Search for the cell housing the specified text and yield its (x, y) center coordinate. 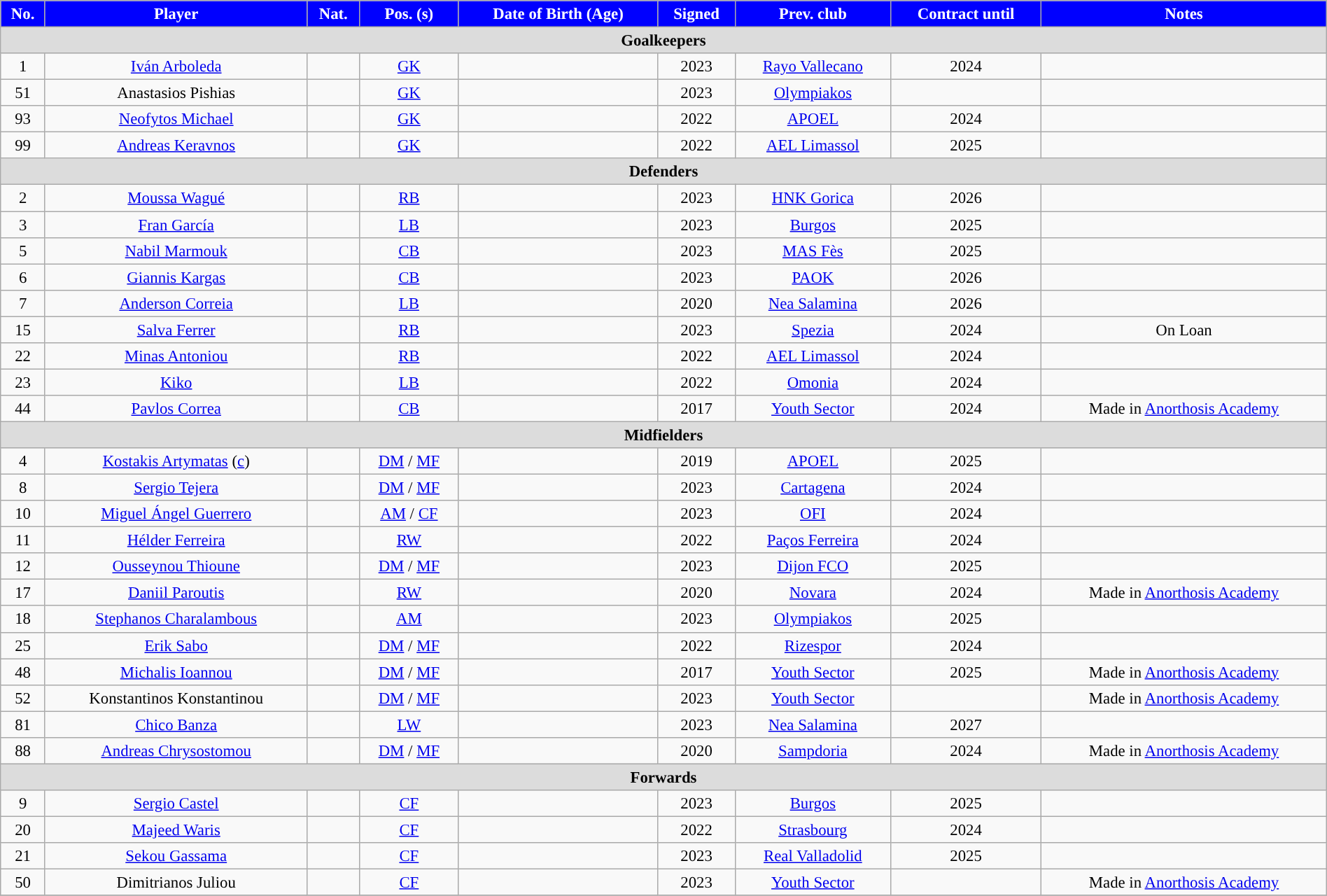
52 (23, 698)
5 (23, 251)
Ousseynou Thioune (176, 566)
Rayo Vallecano (813, 66)
Pavlos Correa (176, 409)
20 (23, 829)
81 (23, 724)
AM / CF (409, 514)
Omonia (813, 382)
Moussa Wagué (176, 198)
Sekou Gassama (176, 856)
93 (23, 119)
44 (23, 409)
7 (23, 303)
Notes (1184, 14)
Signed (696, 14)
Midfielders (663, 435)
22 (23, 356)
Anastasios Pishias (176, 93)
Forwards (663, 777)
12 (23, 566)
Kostakis Artymatas (c) (176, 461)
Sampdoria (813, 751)
11 (23, 540)
Goalkeepers (663, 41)
2 (23, 198)
Paços Ferreira (813, 540)
99 (23, 146)
AM (409, 619)
Pos. (s) (409, 14)
Prev. club (813, 14)
Minas Antoniou (176, 356)
Stephanos Charalambous (176, 619)
Fran García (176, 225)
23 (23, 382)
LW (409, 724)
Anderson Correia (176, 303)
On Loan (1184, 330)
10 (23, 514)
Erik Sabo (176, 645)
Player (176, 14)
Date of Birth (Age) (559, 14)
9 (23, 804)
88 (23, 751)
Defenders (663, 171)
PAOK (813, 277)
No. (23, 14)
Strasbourg (813, 829)
Daniil Paroutis (176, 593)
8 (23, 488)
50 (23, 883)
Rizespor (813, 645)
Iván Arboleda (176, 66)
18 (23, 619)
MAS Fès (813, 251)
Hélder Ferreira (176, 540)
4 (23, 461)
Giannis Kargas (176, 277)
6 (23, 277)
2027 (966, 724)
Michalis Ioannou (176, 672)
Contract until (966, 14)
48 (23, 672)
Sergio Castel (176, 804)
17 (23, 593)
Sergio Tejera (176, 488)
51 (23, 93)
Salva Ferrer (176, 330)
Cartagena (813, 488)
Spezia (813, 330)
Dijon FCO (813, 566)
Andreas Chrysostomou (176, 751)
Konstantinos Konstantinou (176, 698)
Miguel Ángel Guerrero (176, 514)
Nabil Marmouk (176, 251)
Novara (813, 593)
Andreas Keravnos (176, 146)
2019 (696, 461)
Dimitrianos Juliou (176, 883)
Real Valladolid (813, 856)
Chico Banza (176, 724)
Majeed Waris (176, 829)
OFI (813, 514)
1 (23, 66)
25 (23, 645)
Neofytos Michael (176, 119)
Kiko (176, 382)
15 (23, 330)
Nat. (333, 14)
21 (23, 856)
HNK Gorica (813, 198)
3 (23, 225)
